Extract the [x, y] coordinate from the center of the cell holding the provided text.  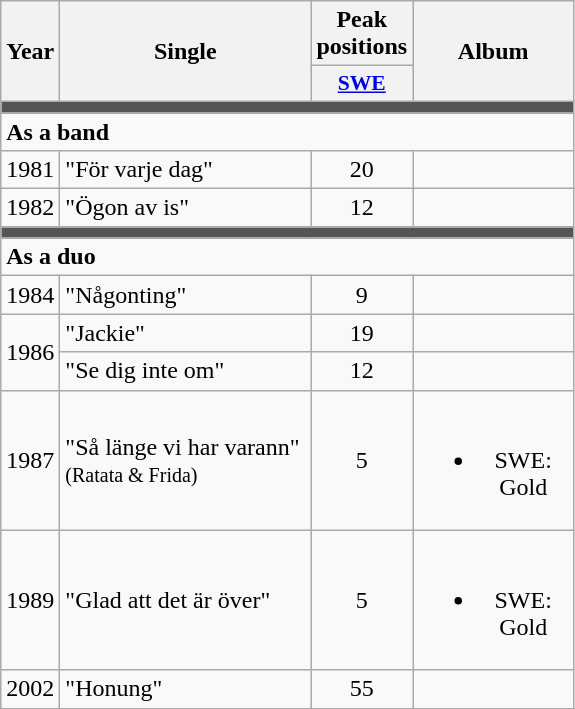
1982 [30, 208]
Peak positions [362, 34]
"Se dig inte om" [186, 371]
As a duo [288, 257]
"Ögon av is" [186, 208]
55 [362, 689]
As a band [288, 131]
SWE [362, 84]
"Honung" [186, 689]
Single [186, 52]
19 [362, 333]
"För varje dag" [186, 170]
1981 [30, 170]
1984 [30, 295]
1986 [30, 352]
20 [362, 170]
"Någonting" [186, 295]
"Så länge vi har varann" (Ratata & Frida) [186, 460]
9 [362, 295]
Year [30, 52]
1989 [30, 600]
"Jackie" [186, 333]
1987 [30, 460]
Album [494, 52]
2002 [30, 689]
"Glad att det är över" [186, 600]
